Return [X, Y] of the center of cell containing provided text 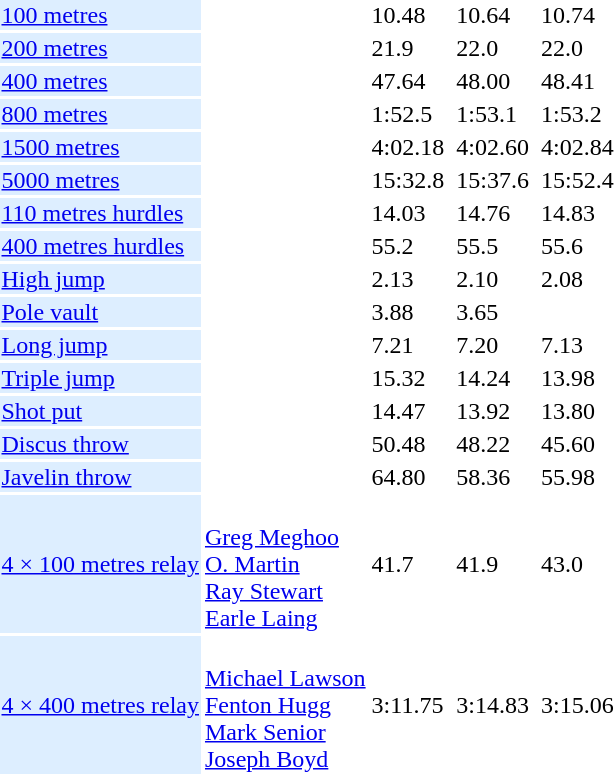
Greg Meghoo O. Martin Ray Stewart Earle Laing [285, 564]
14.03 [408, 213]
10.64 [493, 15]
Long jump [100, 345]
41.9 [493, 564]
7.21 [408, 345]
47.64 [408, 81]
200 metres [100, 48]
7.20 [493, 345]
100 metres [100, 15]
55.5 [493, 246]
22.0 [493, 48]
48.22 [493, 444]
110 metres hurdles [100, 213]
14.47 [408, 411]
4:02.60 [493, 147]
5000 metres [100, 180]
Michael Lawson Fenton Hugg Mark Senior Joseph Boyd [285, 705]
55.2 [408, 246]
1:53.1 [493, 114]
400 metres [100, 81]
41.7 [408, 564]
13.92 [493, 411]
400 metres hurdles [100, 246]
Shot put [100, 411]
3:11.75 [408, 705]
14.76 [493, 213]
High jump [100, 279]
4:02.18 [408, 147]
4 × 400 metres relay [100, 705]
1500 metres [100, 147]
10.48 [408, 15]
21.9 [408, 48]
48.00 [493, 81]
15:37.6 [493, 180]
1:52.5 [408, 114]
50.48 [408, 444]
14.24 [493, 378]
3:14.83 [493, 705]
15.32 [408, 378]
15:32.8 [408, 180]
Triple jump [100, 378]
2.10 [493, 279]
Pole vault [100, 312]
2.13 [408, 279]
3.88 [408, 312]
Javelin throw [100, 477]
58.36 [493, 477]
3.65 [493, 312]
800 metres [100, 114]
64.80 [408, 477]
4 × 100 metres relay [100, 564]
Discus throw [100, 444]
